Provide the [X, Y] coordinate of the cell's center where the given text is located.  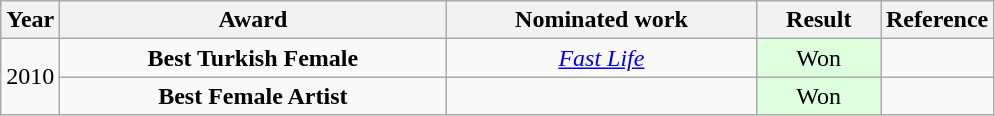
Best Female Artist [253, 96]
Nominated work [602, 20]
Result [819, 20]
Best Turkish Female [253, 58]
Award [253, 20]
Reference [936, 20]
Fast Life [602, 58]
2010 [30, 77]
Year [30, 20]
